Output the [X, Y] coordinate of the center of the cell containing the given text.  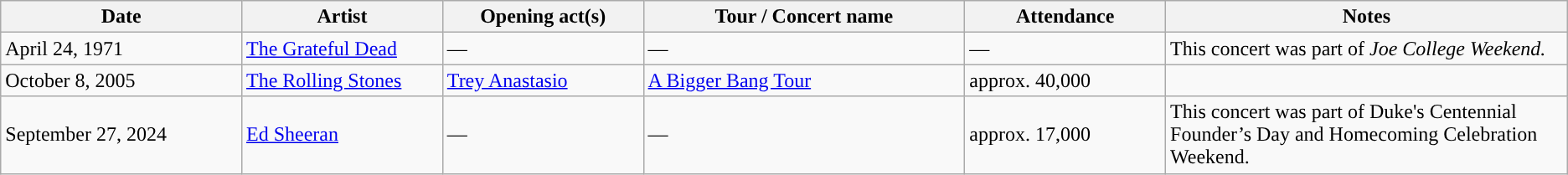
September 27, 2024 [121, 135]
October 8, 2005 [121, 80]
Trey Anastasio [543, 80]
approx. 40,000 [1065, 80]
Opening act(s) [543, 17]
April 24, 1971 [121, 49]
Date [121, 17]
Attendance [1065, 17]
A Bigger Bang Tour [804, 80]
Artist [342, 17]
The Grateful Dead [342, 49]
approx. 17,000 [1065, 135]
Ed Sheeran [342, 135]
Notes [1367, 17]
Tour / Concert name [804, 17]
This concert was part of Joe College Weekend. [1367, 49]
This concert was part of Duke's Centennial Founder’s Day and Homecoming Celebration Weekend. [1367, 135]
The Rolling Stones [342, 80]
